Return the [X, Y] coordinate for the center point of the cell that contains the specified text.  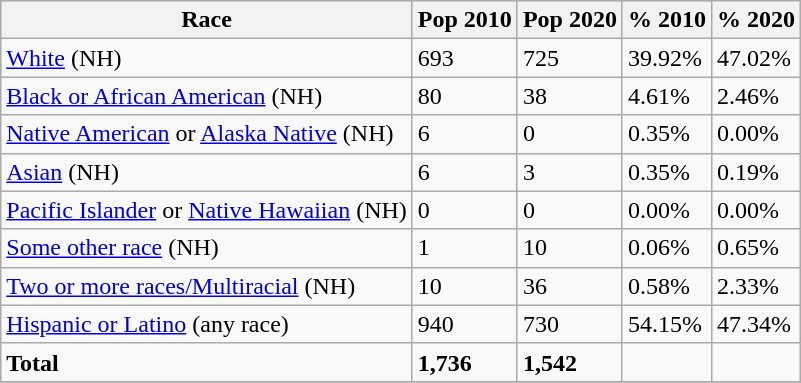
0.65% [756, 248]
Pop 2020 [570, 20]
0.06% [666, 248]
Asian (NH) [207, 172]
0.58% [666, 286]
730 [570, 324]
4.61% [666, 96]
80 [464, 96]
693 [464, 58]
0.19% [756, 172]
1 [464, 248]
Pop 2010 [464, 20]
Black or African American (NH) [207, 96]
Total [207, 362]
Race [207, 20]
1,542 [570, 362]
Native American or Alaska Native (NH) [207, 134]
Pacific Islander or Native Hawaiian (NH) [207, 210]
2.33% [756, 286]
% 2020 [756, 20]
54.15% [666, 324]
39.92% [666, 58]
725 [570, 58]
Some other race (NH) [207, 248]
47.34% [756, 324]
White (NH) [207, 58]
2.46% [756, 96]
36 [570, 286]
3 [570, 172]
% 2010 [666, 20]
Two or more races/Multiracial (NH) [207, 286]
940 [464, 324]
38 [570, 96]
1,736 [464, 362]
47.02% [756, 58]
Hispanic or Latino (any race) [207, 324]
